Search for the cell housing the specified text and yield its (x, y) center coordinate. 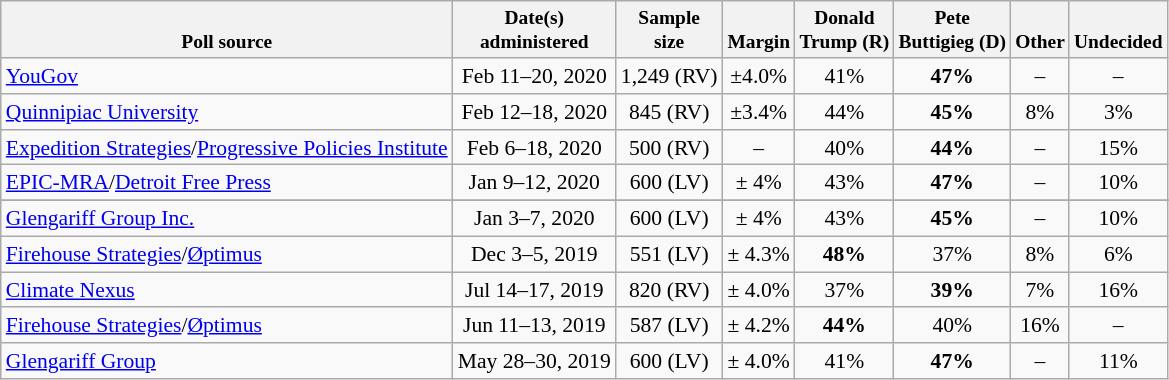
EPIC-MRA/Detroit Free Press (227, 183)
Glengariff Group Inc. (227, 219)
YouGov (227, 76)
39% (952, 290)
500 (RV) (670, 148)
3% (1118, 112)
Poll source (227, 30)
1,249 (RV) (670, 76)
PeteButtigieg (D) (952, 30)
48% (844, 254)
Feb 11–20, 2020 (534, 76)
11% (1118, 361)
Glengariff Group (227, 361)
7% (1040, 290)
Jan 9–12, 2020 (534, 183)
Feb 12–18, 2020 (534, 112)
6% (1118, 254)
Jun 11–13, 2019 (534, 326)
May 28–30, 2019 (534, 361)
845 (RV) (670, 112)
Samplesize (670, 30)
Date(s)administered (534, 30)
±4.0% (759, 76)
Margin (759, 30)
Quinnipiac University (227, 112)
820 (RV) (670, 290)
DonaldTrump (R) (844, 30)
Jul 14–17, 2019 (534, 290)
Dec 3–5, 2019 (534, 254)
Climate Nexus (227, 290)
± 4.3% (759, 254)
551 (LV) (670, 254)
Other (1040, 30)
587 (LV) (670, 326)
Undecided (1118, 30)
Expedition Strategies/Progressive Policies Institute (227, 148)
±3.4% (759, 112)
Jan 3–7, 2020 (534, 219)
± 4.2% (759, 326)
15% (1118, 148)
Feb 6–18, 2020 (534, 148)
